Pinpoint the cell where the given text exists, returning its (X, Y) midpoint coordinate. 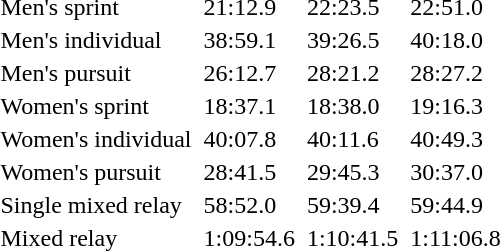
18:38.0 (352, 106)
28:21.2 (352, 73)
28:41.5 (249, 172)
29:45.3 (352, 172)
39:26.5 (352, 40)
38:59.1 (249, 40)
40:07.8 (249, 139)
18:37.1 (249, 106)
26:12.7 (249, 73)
59:39.4 (352, 205)
58:52.0 (249, 205)
40:11.6 (352, 139)
